Extract the (X, Y) coordinate from the center of the cell holding the provided text.  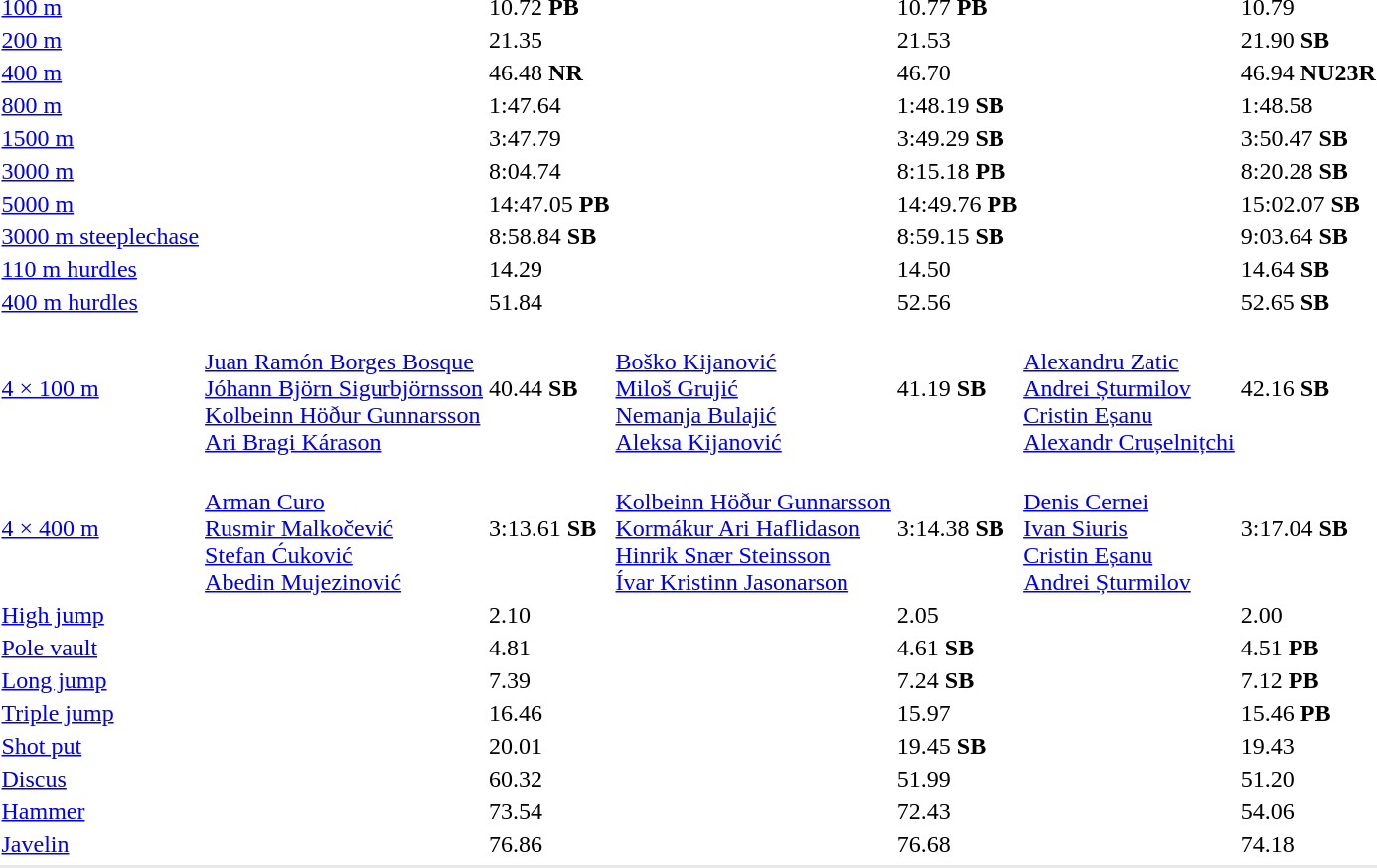
3:13.61 SB (549, 528)
200 m (100, 40)
Hammer (100, 811)
20.01 (549, 746)
Shot put (100, 746)
3000 m steeplechase (100, 236)
19.43 (1307, 746)
Juan Ramón Borges BosqueJóhann Björn SigurbjörnssonKolbeinn Höður GunnarssonAri Bragi Kárason (344, 388)
8:15.18 PB (957, 171)
Arman CuroRusmir MalkočevićStefan ĆukovićAbedin Mujezinović (344, 528)
4 × 100 m (100, 388)
Alexandru ZaticAndrei ȘturmilovCristin EșanuAlexandr Crușelnițchi (1130, 388)
Denis CerneiIvan SiurisCristin EșanuAndrei Șturmilov (1130, 528)
51.84 (549, 302)
14.29 (549, 269)
42.16 SB (1307, 388)
19.45 SB (957, 746)
52.56 (957, 302)
400 m hurdles (100, 302)
15:02.07 SB (1307, 204)
16.46 (549, 713)
72.43 (957, 811)
76.86 (549, 844)
60.32 (549, 779)
Discus (100, 779)
1:48.19 SB (957, 105)
3:50.47 SB (1307, 138)
5000 m (100, 204)
46.48 NR (549, 72)
Javelin (100, 844)
Triple jump (100, 713)
46.70 (957, 72)
4 × 400 m (100, 528)
54.06 (1307, 811)
Pole vault (100, 648)
73.54 (549, 811)
1500 m (100, 138)
2.10 (549, 615)
51.99 (957, 779)
15.97 (957, 713)
2.05 (957, 615)
4.61 SB (957, 648)
Kolbeinn Höður GunnarssonKormákur Ari HaflidasonHinrik Snær SteinssonÍvar Kristinn Jasonarson (753, 528)
14.64 SB (1307, 269)
7.12 PB (1307, 680)
8:20.28 SB (1307, 171)
9:03.64 SB (1307, 236)
14.50 (957, 269)
High jump (100, 615)
52.65 SB (1307, 302)
51.20 (1307, 779)
1:48.58 (1307, 105)
1:47.64 (549, 105)
110 m hurdles (100, 269)
800 m (100, 105)
4.51 PB (1307, 648)
400 m (100, 72)
21.53 (957, 40)
8:59.15 SB (957, 236)
3:47.79 (549, 138)
8:58.84 SB (549, 236)
Long jump (100, 680)
41.19 SB (957, 388)
7.39 (549, 680)
4.81 (549, 648)
76.68 (957, 844)
7.24 SB (957, 680)
21.90 SB (1307, 40)
3:17.04 SB (1307, 528)
Boško KijanovićMiloš GrujićNemanja BulajićAleksa Kijanović (753, 388)
3:14.38 SB (957, 528)
2.00 (1307, 615)
3:49.29 SB (957, 138)
14:49.76 PB (957, 204)
8:04.74 (549, 171)
21.35 (549, 40)
14:47.05 PB (549, 204)
15.46 PB (1307, 713)
74.18 (1307, 844)
46.94 NU23R (1307, 72)
40.44 SB (549, 388)
3000 m (100, 171)
